Capture the cell that displays the provided text and extract its (x, y) central coordinate. 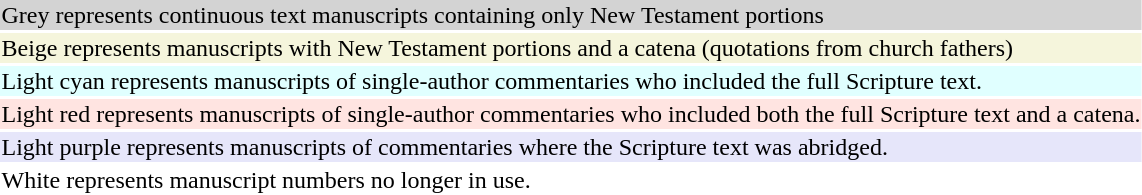
Light purple represents manuscripts of commentaries where the Scripture text was abridged. (571, 147)
Beige represents manuscripts with New Testament portions and a catena (quotations from church fathers) (571, 48)
Light cyan represents manuscripts of single-author commentaries who included the full Scripture text. (571, 81)
Light red represents manuscripts of single-author commentaries who included both the full Scripture text and a catena. (571, 114)
White represents manuscript numbers no longer in use. (571, 180)
Grey represents continuous text manuscripts containing only New Testament portions (571, 15)
